Identify which cell holds the provided text, then report its (X, Y) central coordinate. 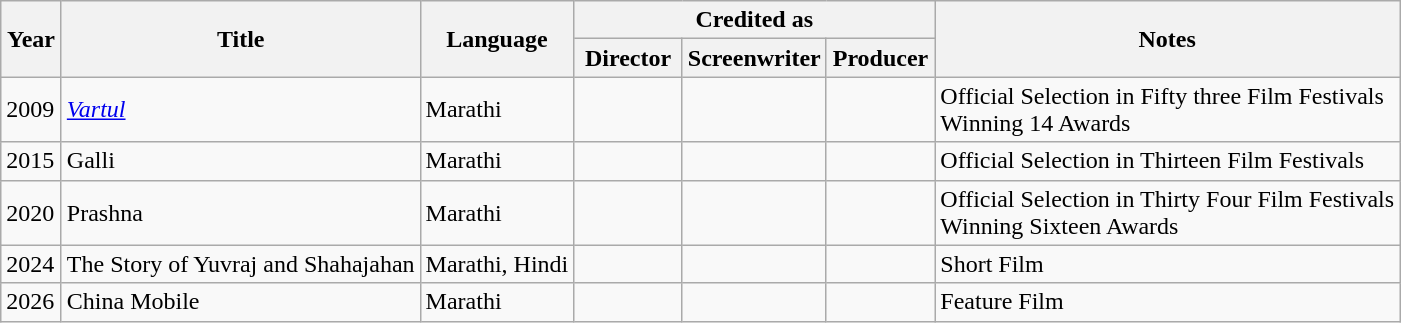
Vartul (240, 110)
2026 (32, 302)
2015 (32, 161)
Director (628, 58)
Feature Film (1168, 302)
Official Selection in Fifty three Film FestivalsWinning 14 Awards (1168, 110)
Screenwriter (754, 58)
Official Selection in Thirty Four Film Festivals Winning Sixteen Awards (1168, 212)
Marathi, Hindi (497, 264)
China Mobile (240, 302)
Title (240, 39)
The Story of Yuvraj and Shahajahan (240, 264)
2009 (32, 110)
Notes (1168, 39)
Credited as (754, 20)
Producer (880, 58)
2024 (32, 264)
Galli (240, 161)
2020 (32, 212)
Language (497, 39)
Short Film (1168, 264)
Prashna (240, 212)
Official Selection in Thirteen Film Festivals (1168, 161)
Year (32, 39)
